Output the [X, Y] coordinate of the center of the cell containing the given text.  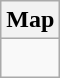
Map [30, 20]
